Capture the cell that displays the provided text and extract its (x, y) central coordinate. 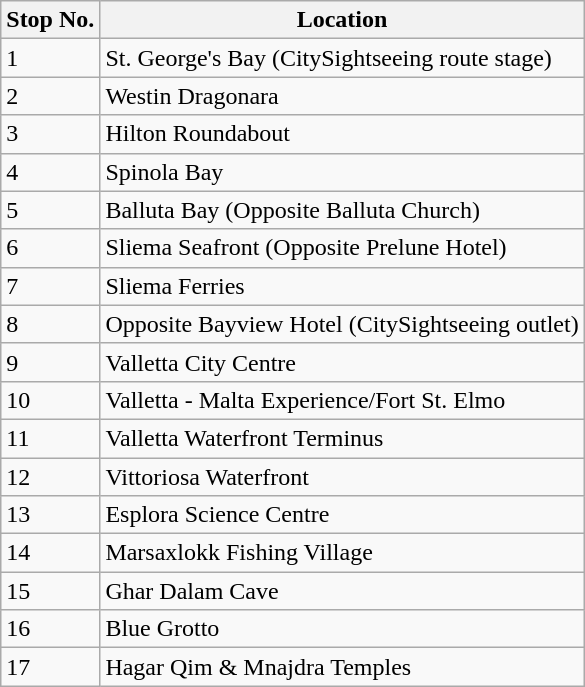
3 (50, 134)
Balluta Bay (Opposite Balluta Church) (342, 210)
Location (342, 20)
Hagar Qim & Mnajdra Temples (342, 667)
Hilton Roundabout (342, 134)
Vittoriosa Waterfront (342, 477)
Valletta Waterfront Terminus (342, 438)
6 (50, 248)
10 (50, 400)
7 (50, 286)
Valletta - Malta Experience/Fort St. Elmo (342, 400)
2 (50, 96)
11 (50, 438)
Spinola Bay (342, 172)
Ghar Dalam Cave (342, 591)
15 (50, 591)
1 (50, 58)
Valletta City Centre (342, 362)
9 (50, 362)
Opposite Bayview Hotel (CitySightseeing outlet) (342, 324)
Stop No. (50, 20)
13 (50, 515)
Marsaxlokk Fishing Village (342, 553)
Sliema Seafront (Opposite Prelune Hotel) (342, 248)
5 (50, 210)
14 (50, 553)
Sliema Ferries (342, 286)
St. George's Bay (CitySightseeing route stage) (342, 58)
17 (50, 667)
Westin Dragonara (342, 96)
8 (50, 324)
4 (50, 172)
12 (50, 477)
16 (50, 629)
Esplora Science Centre (342, 515)
Blue Grotto (342, 629)
